Capture the cell that displays the provided text and extract its (x, y) central coordinate. 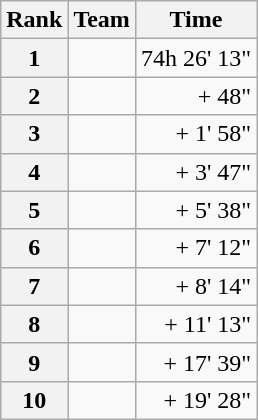
+ 3' 47" (196, 172)
Rank (34, 20)
+ 1' 58" (196, 134)
Team (102, 20)
+ 11' 13" (196, 324)
6 (34, 248)
4 (34, 172)
+ 5' 38" (196, 210)
9 (34, 362)
3 (34, 134)
2 (34, 96)
7 (34, 286)
+ 48" (196, 96)
+ 8' 14" (196, 286)
10 (34, 400)
8 (34, 324)
1 (34, 58)
+ 7' 12" (196, 248)
+ 17' 39" (196, 362)
+ 19' 28" (196, 400)
Time (196, 20)
5 (34, 210)
74h 26' 13" (196, 58)
